Capture the cell that displays the provided text and extract its [x, y] central coordinate. 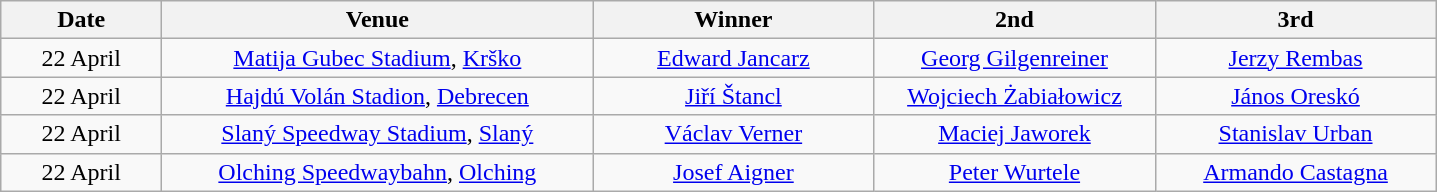
Maciej Jaworek [1014, 134]
Peter Wurtele [1014, 172]
Date [82, 20]
Stanislav Urban [1296, 134]
Jerzy Rembas [1296, 58]
3rd [1296, 20]
2nd [1014, 20]
Georg Gilgenreiner [1014, 58]
Venue [378, 20]
Josef Aigner [734, 172]
Armando Castagna [1296, 172]
János Oreskó [1296, 96]
Winner [734, 20]
Matija Gubec Stadium, Krško [378, 58]
Slaný Speedway Stadium, Slaný [378, 134]
Wojciech Żabiałowicz [1014, 96]
Hajdú Volán Stadion, Debrecen [378, 96]
Jiří Štancl [734, 96]
Václav Verner [734, 134]
Olching Speedwaybahn, Olching [378, 172]
Edward Jancarz [734, 58]
